Capture the cell that displays the provided text and extract its [X, Y] central coordinate. 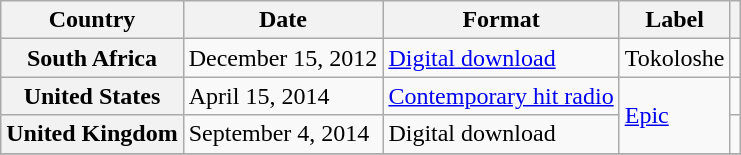
South Africa [92, 58]
Format [501, 20]
April 15, 2014 [283, 96]
United Kingdom [92, 134]
Tokoloshe [674, 58]
December 15, 2012 [283, 58]
Epic [674, 115]
Label [674, 20]
United States [92, 96]
Country [92, 20]
September 4, 2014 [283, 134]
Contemporary hit radio [501, 96]
Date [283, 20]
